Search for the cell housing the specified text and yield its [x, y] center coordinate. 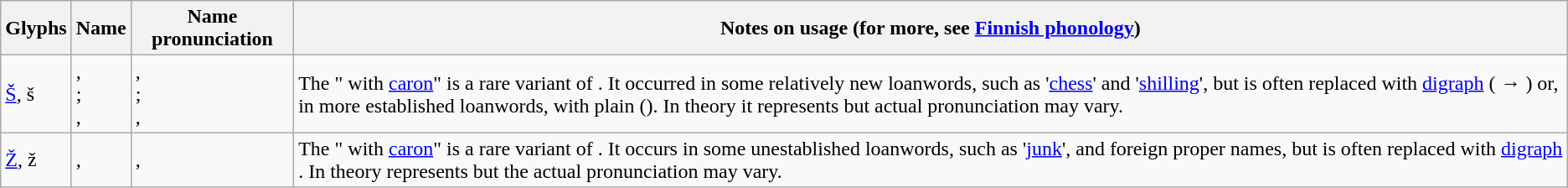
Glyphs [36, 29]
Name pronunciation [212, 29]
Ž, ž [36, 159]
Š, š [36, 94]
Notes on usage (for more, see Finnish phonology) [931, 29]
Name [101, 29]
